Capture the cell that displays the provided text and extract its [x, y] central coordinate. 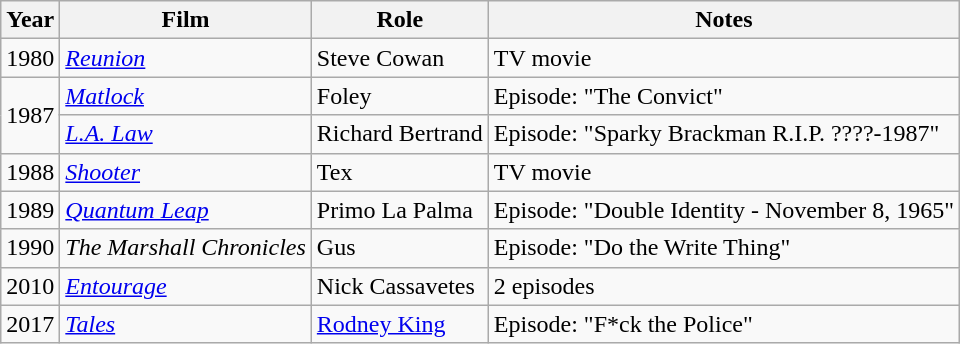
Rodney King [400, 324]
2010 [30, 286]
Role [400, 20]
Richard Bertrand [400, 134]
Episode: "Sparky Brackman R.I.P. ????-1987" [724, 134]
Shooter [186, 172]
The Marshall Chronicles [186, 248]
Steve Cowan [400, 58]
2 episodes [724, 286]
Film [186, 20]
2017 [30, 324]
Notes [724, 20]
Episode: "Double Identity - November 8, 1965" [724, 210]
Quantum Leap [186, 210]
1987 [30, 115]
Primo La Palma [400, 210]
Gus [400, 248]
Year [30, 20]
Nick Cassavetes [400, 286]
Foley [400, 96]
Reunion [186, 58]
1980 [30, 58]
L.A. Law [186, 134]
Episode: "The Convict" [724, 96]
Tales [186, 324]
1989 [30, 210]
1988 [30, 172]
Episode: "F*ck the Police" [724, 324]
Entourage [186, 286]
1990 [30, 248]
Tex [400, 172]
Episode: "Do the Write Thing" [724, 248]
Matlock [186, 96]
